Return the [X, Y] coordinate for the center point of the cell that contains the specified text.  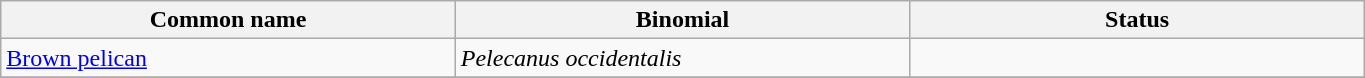
Status [1138, 20]
Brown pelican [228, 58]
Pelecanus occidentalis [682, 58]
Common name [228, 20]
Binomial [682, 20]
